Extract the (x, y) coordinate from the center of the cell holding the provided text.  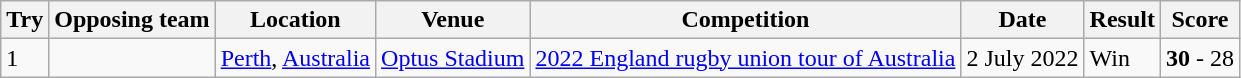
Perth, Australia (295, 58)
Competition (746, 20)
Win (1122, 58)
Location (295, 20)
Opposing team (132, 20)
2 July 2022 (1022, 58)
Date (1022, 20)
Score (1200, 20)
Optus Stadium (453, 58)
2022 England rugby union tour of Australia (746, 58)
Try (25, 20)
30 - 28 (1200, 58)
Result (1122, 20)
1 (25, 58)
Venue (453, 20)
